Output the (X, Y) coordinate of the center of the cell containing the given text.  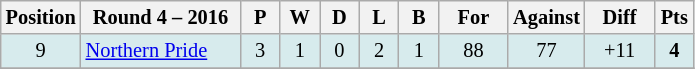
D (340, 17)
4 (674, 51)
Pts (674, 17)
W (300, 17)
2 (379, 51)
9 (41, 51)
0 (340, 51)
L (379, 17)
B (419, 17)
77 (546, 51)
P (260, 17)
For (474, 17)
3 (260, 51)
Diff (620, 17)
Round 4 – 2016 (161, 17)
88 (474, 51)
Against (546, 17)
+11 (620, 51)
Northern Pride (161, 51)
Position (41, 17)
